From the cell containing the given text, extract its center point as [x, y] coordinate. 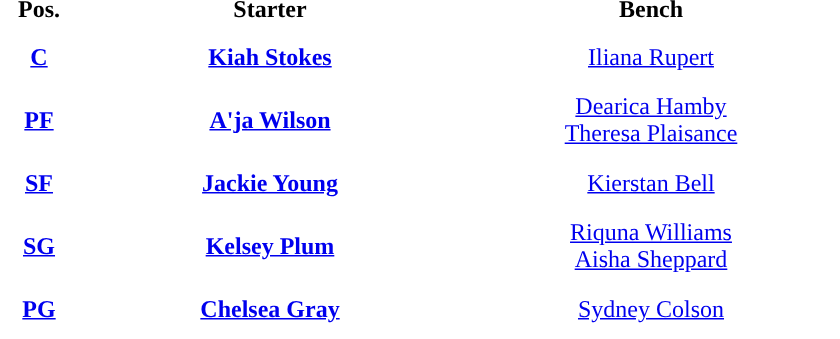
PF [39, 120]
Kelsey Plum [270, 246]
PG [39, 309]
Sydney Colson [651, 309]
SF [39, 183]
Dearica HambyTheresa Plaisance [651, 120]
A'ja Wilson [270, 120]
C [39, 57]
Chelsea Gray [270, 309]
Jackie Young [270, 183]
Iliana Rupert [651, 57]
Kiah Stokes [270, 57]
Kierstan Bell [651, 183]
Riquna WilliamsAisha Sheppard [651, 246]
SG [39, 246]
